Scan for the cell matching the given text and deliver its (x, y) coordinate at center. 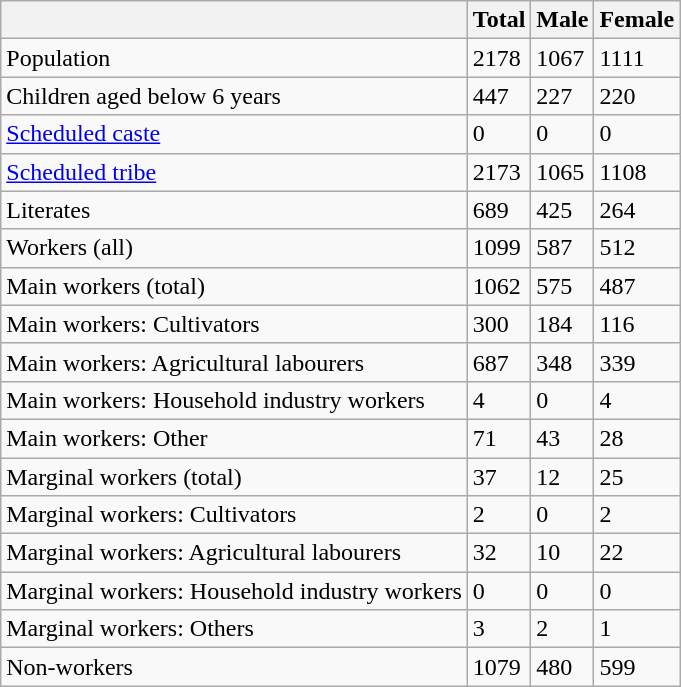
Main workers (total) (234, 286)
37 (499, 477)
Marginal workers: Agricultural labourers (234, 553)
10 (562, 553)
348 (562, 362)
425 (562, 210)
Main workers: Other (234, 438)
599 (637, 667)
Scheduled caste (234, 134)
Literates (234, 210)
2178 (499, 58)
2173 (499, 172)
1 (637, 629)
300 (499, 324)
3 (499, 629)
43 (562, 438)
Total (499, 20)
227 (562, 96)
12 (562, 477)
1079 (499, 667)
116 (637, 324)
Main workers: Agricultural labourers (234, 362)
Non-workers (234, 667)
339 (637, 362)
1067 (562, 58)
Marginal workers: Others (234, 629)
Main workers: Cultivators (234, 324)
Marginal workers (total) (234, 477)
1111 (637, 58)
587 (562, 248)
Scheduled tribe (234, 172)
184 (562, 324)
Marginal workers: Household industry workers (234, 591)
Children aged below 6 years (234, 96)
25 (637, 477)
Population (234, 58)
1062 (499, 286)
22 (637, 553)
Female (637, 20)
Main workers: Household industry workers (234, 400)
1108 (637, 172)
480 (562, 667)
447 (499, 96)
487 (637, 286)
687 (499, 362)
512 (637, 248)
220 (637, 96)
264 (637, 210)
1065 (562, 172)
1099 (499, 248)
32 (499, 553)
Workers (all) (234, 248)
689 (499, 210)
Marginal workers: Cultivators (234, 515)
Male (562, 20)
575 (562, 286)
71 (499, 438)
28 (637, 438)
